Extract the [X, Y] coordinate from the center of the cell holding the provided text.  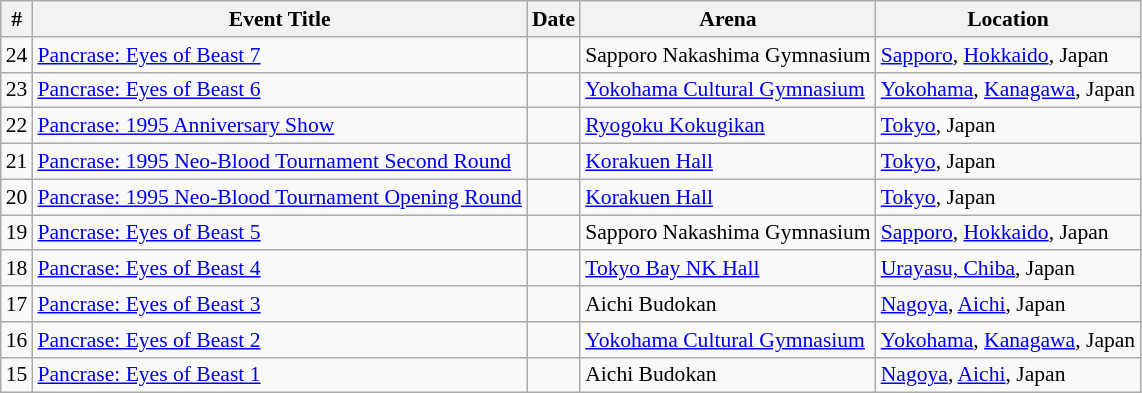
22 [17, 126]
17 [17, 304]
Pancrase: Eyes of Beast 7 [279, 55]
15 [17, 375]
Pancrase: Eyes of Beast 6 [279, 90]
20 [17, 197]
Tokyo Bay NK Hall [728, 269]
Pancrase: 1995 Neo-Blood Tournament Second Round [279, 162]
Pancrase: Eyes of Beast 3 [279, 304]
Arena [728, 19]
Location [1008, 19]
Pancrase: Eyes of Beast 2 [279, 340]
Pancrase: Eyes of Beast 1 [279, 375]
23 [17, 90]
# [17, 19]
Urayasu, Chiba, Japan [1008, 269]
Date [554, 19]
Pancrase: 1995 Neo-Blood Tournament Opening Round [279, 197]
Pancrase: Eyes of Beast 5 [279, 233]
Pancrase: 1995 Anniversary Show [279, 126]
Pancrase: Eyes of Beast 4 [279, 269]
21 [17, 162]
Ryogoku Kokugikan [728, 126]
18 [17, 269]
19 [17, 233]
16 [17, 340]
24 [17, 55]
Event Title [279, 19]
